Determine the (x, y) coordinate at the center of the cell enclosing the given text.  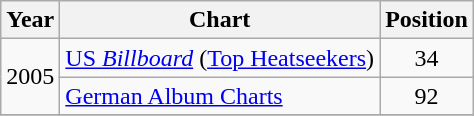
US Billboard (Top Heatseekers) (220, 58)
German Album Charts (220, 96)
Chart (220, 20)
34 (427, 58)
Position (427, 20)
92 (427, 96)
Year (30, 20)
2005 (30, 77)
